Extract the (X, Y) coordinate from the center of the cell holding the provided text.  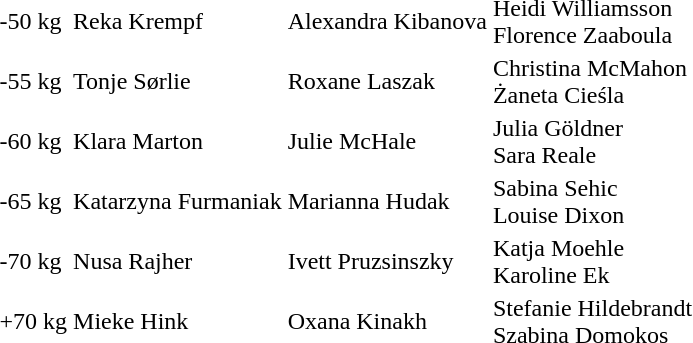
Katja Moehle Karoline Ek (592, 262)
Tonje Sørlie (178, 82)
Roxane Laszak (387, 82)
Julia Göldner Sara Reale (592, 142)
Marianna Hudak (387, 202)
Klara Marton (178, 142)
Christina McMahon Żaneta Cieśla (592, 82)
Julie McHale (387, 142)
Ivett Pruzsinszky (387, 262)
Katarzyna Furmaniak (178, 202)
Sabina Sehic Louise Dixon (592, 202)
Nusa Rajher (178, 262)
